Return (x, y) of the center of cell containing provided text 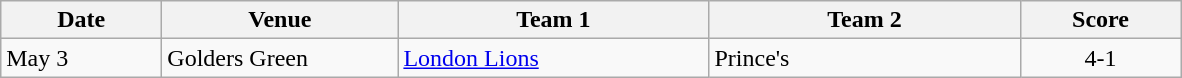
Golders Green (280, 58)
4-1 (1100, 58)
Team 1 (554, 20)
Prince's (864, 58)
London Lions (554, 58)
May 3 (82, 58)
Team 2 (864, 20)
Date (82, 20)
Venue (280, 20)
Score (1100, 20)
